Scan for the cell matching the given text and deliver its (X, Y) coordinate at center. 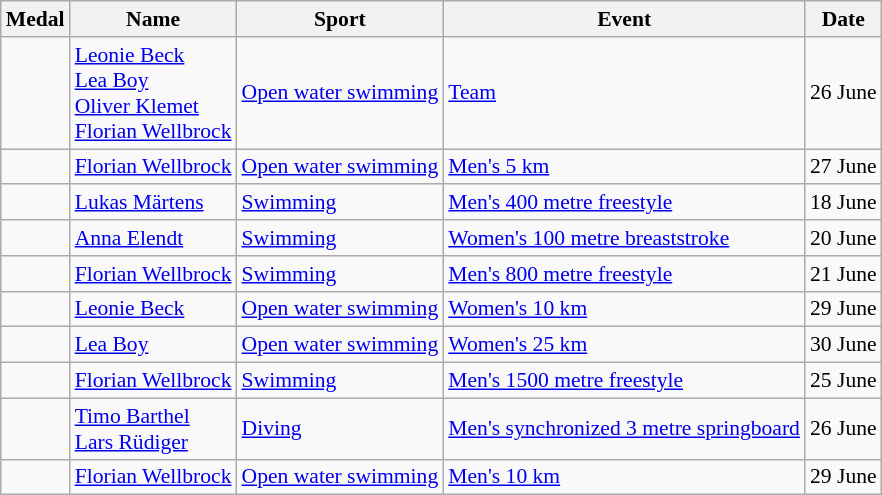
20 June (844, 238)
Men's 1500 metre freestyle (624, 381)
27 June (844, 167)
Men's 800 metre freestyle (624, 274)
Date (844, 19)
Medal (36, 19)
Timo BarthelLars Rüdiger (154, 428)
25 June (844, 381)
Team (624, 93)
Women's 25 km (624, 345)
Lukas Märtens (154, 203)
Women's 100 metre breaststroke (624, 238)
21 June (844, 274)
Diving (340, 428)
18 June (844, 203)
30 June (844, 345)
Men's 400 metre freestyle (624, 203)
Leonie Beck (154, 309)
Women's 10 km (624, 309)
Men's 5 km (624, 167)
Sport (340, 19)
Men's synchronized 3 metre springboard (624, 428)
Name (154, 19)
Leonie BeckLea BoyOliver KlemetFlorian Wellbrock (154, 93)
Anna Elendt (154, 238)
Lea Boy (154, 345)
Event (624, 19)
Men's 10 km (624, 477)
